Extract the (x, y) coordinate from the center of the cell holding the provided text.  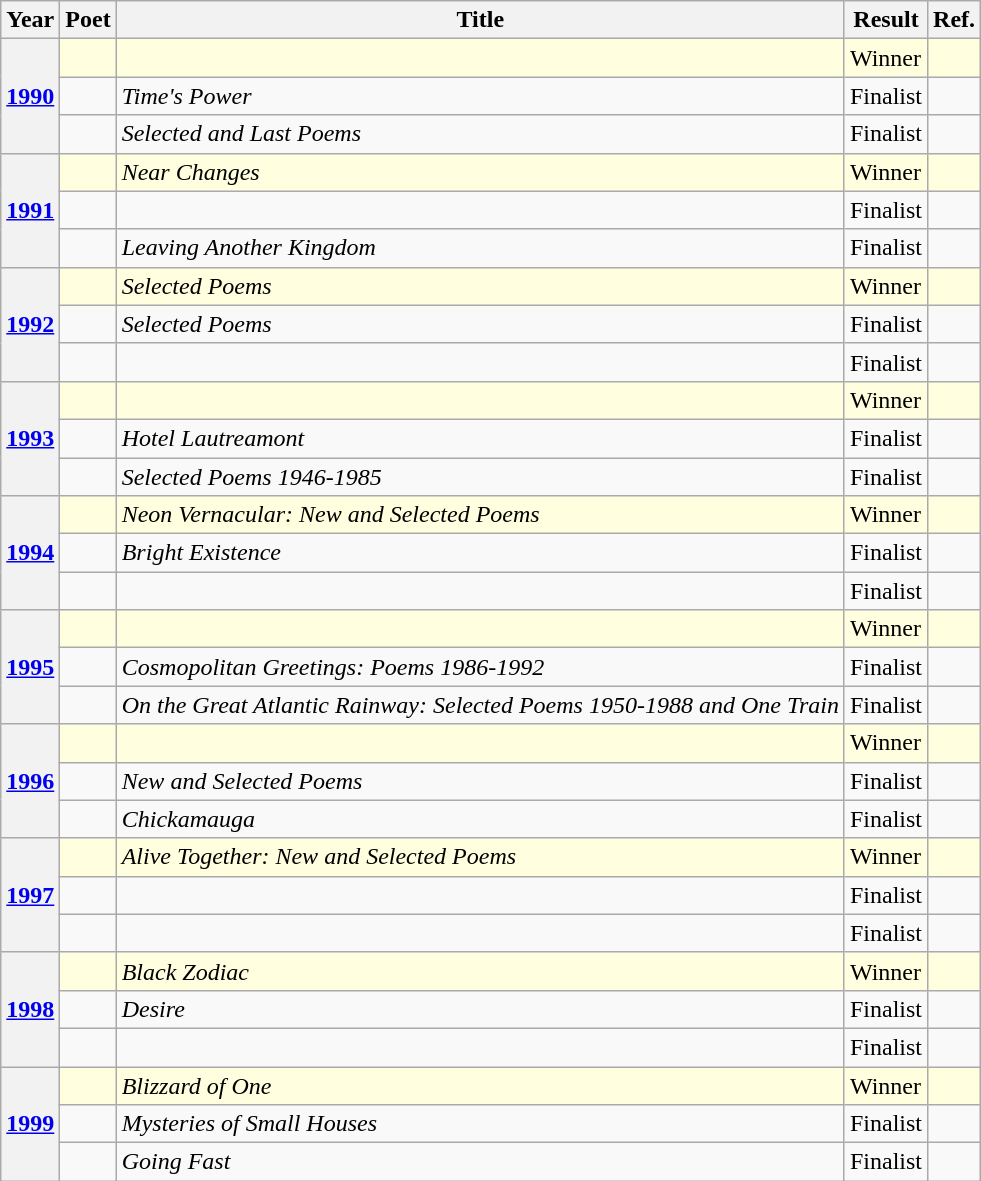
Alive Together: New and Selected Poems (480, 857)
Blizzard of One (480, 1085)
Selected Poems 1946-1985 (480, 477)
1990 (30, 96)
1996 (30, 781)
New and Selected Poems (480, 781)
Cosmopolitan Greetings: Poems 1986-1992 (480, 667)
Ref. (954, 20)
Mysteries of Small Houses (480, 1124)
Poet (88, 20)
Result (886, 20)
Chickamauga (480, 819)
Desire (480, 1009)
On the Great Atlantic Rainway: Selected Poems 1950-1988 and One Train (480, 705)
1991 (30, 210)
Selected and Last Poems (480, 134)
1992 (30, 324)
1997 (30, 895)
Title (480, 20)
1999 (30, 1123)
Leaving Another Kingdom (480, 248)
Black Zodiac (480, 971)
Going Fast (480, 1162)
Neon Vernacular: New and Selected Poems (480, 515)
Hotel Lautreamont (480, 438)
Year (30, 20)
Bright Existence (480, 553)
1995 (30, 667)
1994 (30, 553)
1998 (30, 1009)
Near Changes (480, 172)
Time's Power (480, 96)
1993 (30, 438)
